Pinpoint the cell where the given text exists, returning its (X, Y) midpoint coordinate. 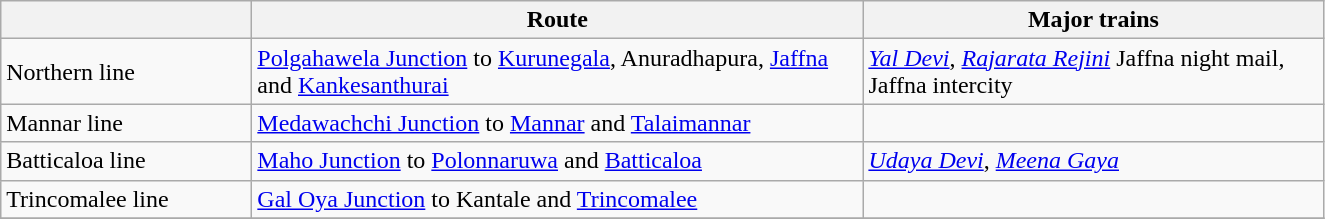
Batticaloa line (126, 161)
Udaya Devi, Meena Gaya (1094, 161)
Yal Devi, Rajarata Rejini Jaffna night mail, Jaffna intercity (1094, 72)
Maho Junction to Polonnaruwa and Batticaloa (558, 161)
Gal Oya Junction to Kantale and Trincomalee (558, 199)
Mannar line (126, 123)
Polgahawela Junction to Kurunegala, Anuradhapura, Jaffna and Kankesanthurai (558, 72)
Medawachchi Junction to Mannar and Talaimannar (558, 123)
Trincomalee line (126, 199)
Route (558, 20)
Major trains (1094, 20)
Northern line (126, 72)
